For the text-containing cell, return its midpoint in (X, Y) coordinate format. 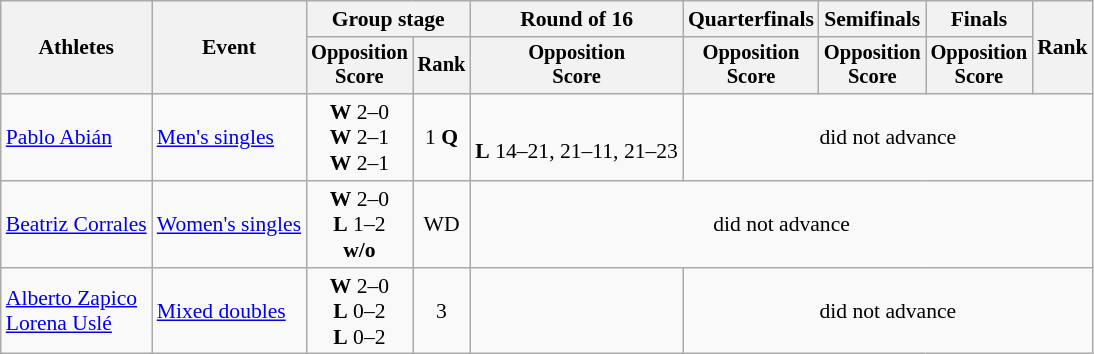
Finals (980, 19)
W 2–0 W 2–1 W 2–1 (360, 138)
Men's singles (229, 138)
Event (229, 48)
1 Q (442, 138)
WD (442, 224)
Round of 16 (576, 19)
Quarterfinals (751, 19)
Semifinals (872, 19)
Pablo Abián (76, 138)
L 14–21, 21–11, 21–23 (576, 138)
Athletes (76, 48)
Beatriz Corrales (76, 224)
W 2–0 L 1–2 w/o (360, 224)
Group stage (388, 19)
Women's singles (229, 224)
